For the text-containing cell, return its midpoint in (x, y) coordinate format. 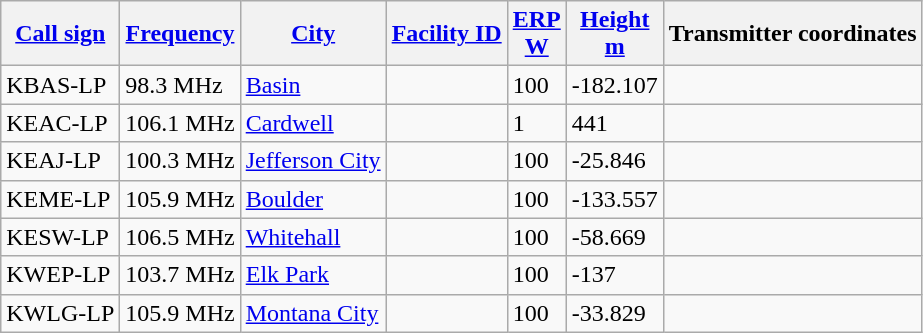
-58.669 (614, 237)
KEAC-LP (60, 123)
Cardwell (313, 123)
-137 (614, 275)
-33.829 (614, 313)
441 (614, 123)
Boulder (313, 199)
Call sign (60, 34)
106.5 MHz (180, 237)
106.1 MHz (180, 123)
ERPW (536, 34)
City (313, 34)
KEAJ-LP (60, 161)
98.3 MHz (180, 85)
1 (536, 123)
Heightm (614, 34)
Frequency (180, 34)
KEME-LP (60, 199)
100.3 MHz (180, 161)
KBAS-LP (60, 85)
Basin (313, 85)
Elk Park (313, 275)
Whitehall (313, 237)
Facility ID (446, 34)
KWLG-LP (60, 313)
-182.107 (614, 85)
-25.846 (614, 161)
KESW-LP (60, 237)
KWEP-LP (60, 275)
Montana City (313, 313)
Transmitter coordinates (792, 34)
-133.557 (614, 199)
Jefferson City (313, 161)
103.7 MHz (180, 275)
